Return the [x, y] coordinate for the center point of the cell that contains the specified text.  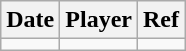
Ref [160, 20]
Player [99, 20]
Date [30, 20]
